Output the (x, y) coordinate of the center of the cell containing the given text.  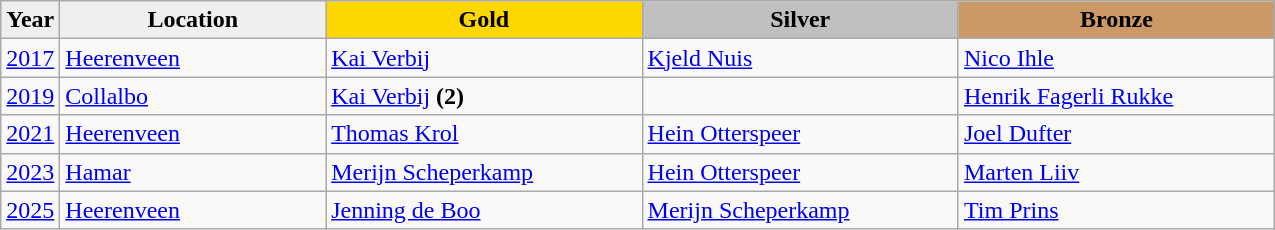
Kai Verbij (484, 58)
Marten Liiv (1116, 172)
Nico Ihle (1116, 58)
2025 (30, 210)
Hamar (193, 172)
Kjeld Nuis (800, 58)
2019 (30, 96)
2023 (30, 172)
Tim Prins (1116, 210)
2021 (30, 134)
Joel Dufter (1116, 134)
Location (193, 20)
Thomas Krol (484, 134)
Jenning de Boo (484, 210)
Collalbo (193, 96)
Henrik Fagerli Rukke (1116, 96)
Year (30, 20)
Kai Verbij (2) (484, 96)
Bronze (1116, 20)
Gold (484, 20)
Silver (800, 20)
2017 (30, 58)
